From the cell containing the given text, extract its center point as (x, y) coordinate. 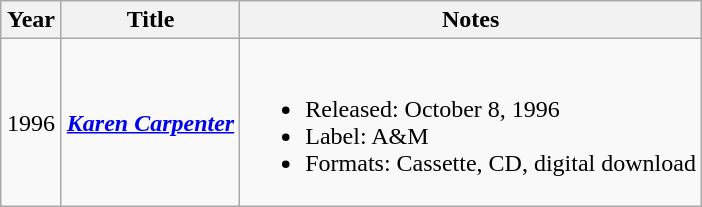
Notes (471, 20)
1996 (32, 122)
Year (32, 20)
Karen Carpenter (150, 122)
Title (150, 20)
Released: October 8, 1996Label: A&MFormats: Cassette, CD, digital download (471, 122)
